From the cell containing the given text, extract its center point as [X, Y] coordinate. 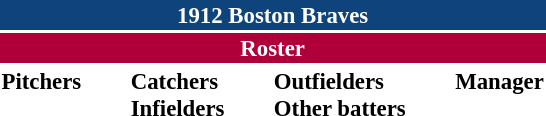
Roster [272, 48]
1912 Boston Braves [272, 15]
